Return [x, y] of the center of cell containing provided text 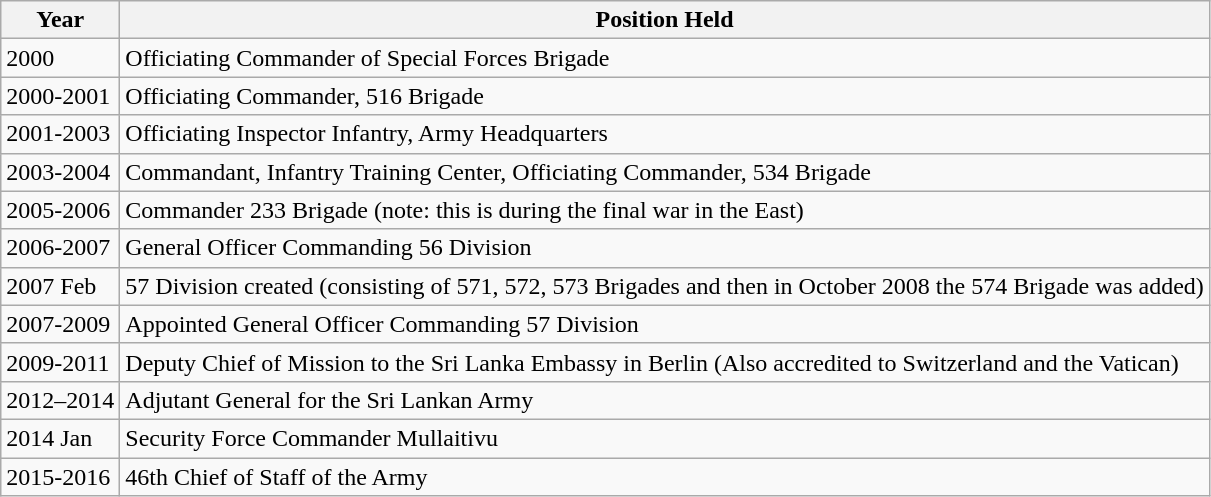
Appointed General Officer Commanding 57 Division [664, 324]
Officiating Commander of Special Forces Brigade [664, 58]
Security Force Commander Mullaitivu [664, 438]
2009-2011 [60, 362]
Commander 233 Brigade (note: this is during the final war in the East) [664, 210]
57 Division created (consisting of 571, 572, 573 Brigades and then in October 2008 the 574 Brigade was added) [664, 286]
Officiating Commander, 516 Brigade [664, 96]
Officiating Inspector Infantry, Army Headquarters [664, 134]
General Officer Commanding 56 Division [664, 248]
Deputy Chief of Mission to the Sri Lanka Embassy in Berlin (Also accredited to Switzerland and the Vatican) [664, 362]
2000-2001 [60, 96]
2015-2016 [60, 477]
Adjutant General for the Sri Lankan Army [664, 400]
Year [60, 20]
2006-2007 [60, 248]
2000 [60, 58]
Position Held [664, 20]
2005-2006 [60, 210]
2012–2014 [60, 400]
2007-2009 [60, 324]
2001-2003 [60, 134]
2003-2004 [60, 172]
2007 Feb [60, 286]
Commandant, Infantry Training Center, Officiating Commander, 534 Brigade [664, 172]
46th Chief of Staff of the Army [664, 477]
2014 Jan [60, 438]
